From the cell containing the given text, extract its center point as [X, Y] coordinate. 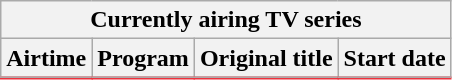
Currently airing TV series [226, 20]
Airtime [46, 58]
Program [144, 58]
Original title [266, 58]
Start date [394, 58]
